From the cell containing the given text, extract its center point as [x, y] coordinate. 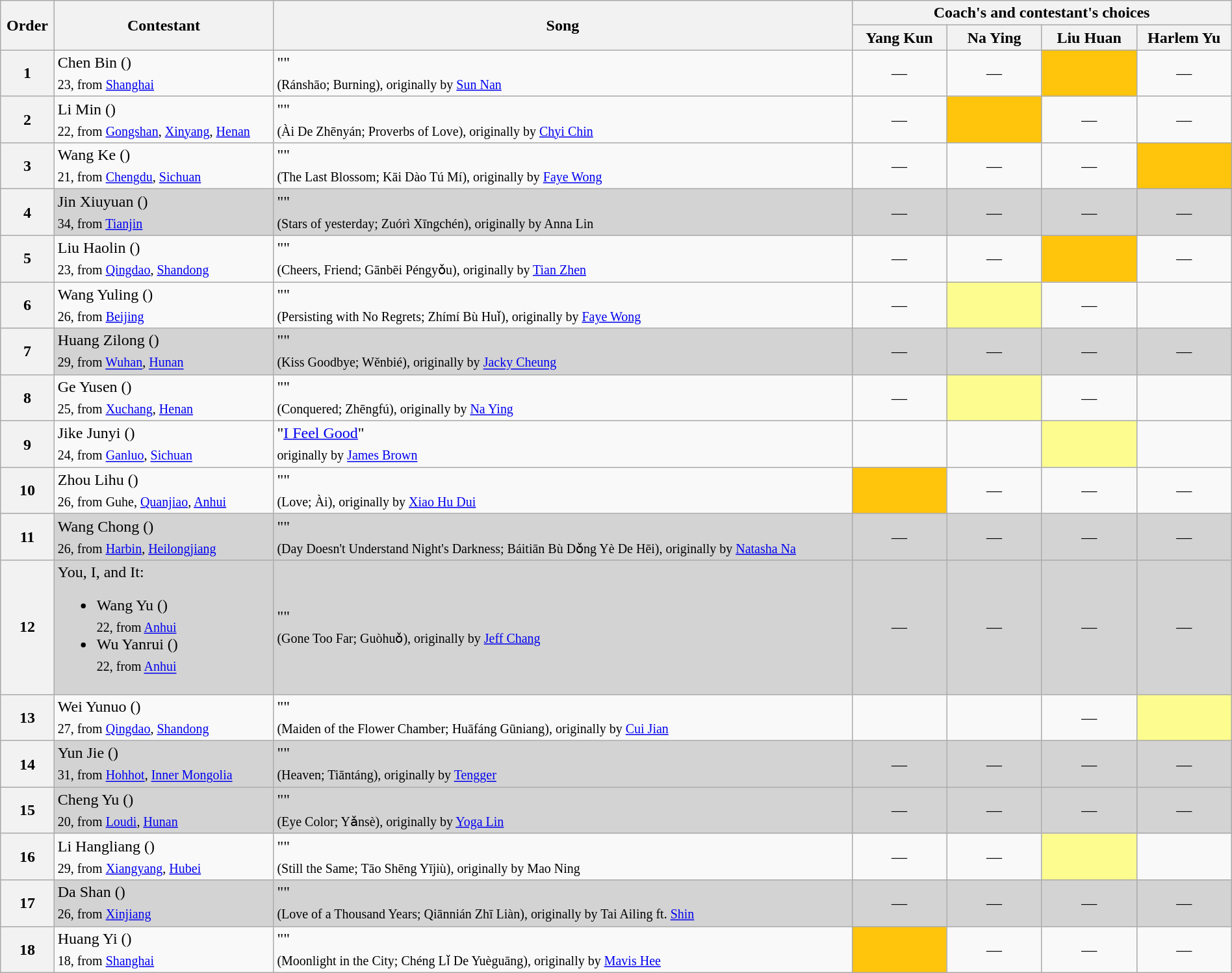
Li Min ()22, from Gongshan, Xinyang, Henan [164, 120]
Wang Yuling ()26, from Beijing [164, 305]
""(The Last Blossom; Kāi Dào Tú Mí), originally by Faye Wong [563, 166]
""(Love of a Thousand Years; Qiānnián Zhī Liàn), originally by Tai Ailing ft. Shin [563, 903]
4 [27, 212]
Na Ying [994, 38]
18 [27, 949]
7 [27, 351]
Da Shan ()26, from Xinjiang [164, 903]
17 [27, 903]
1 [27, 73]
Huang Zilong ()29, from Wuhan, Hunan [164, 351]
Order [27, 25]
""(Persisting with No Regrets; Zhímí Bù Huǐ), originally by Faye Wong [563, 305]
""(Conquered; Zhēngfú), originally by Na Ying [563, 398]
Wei Yunuo ()27, from Qingdao, Shandong [164, 718]
Harlem Yu [1184, 38]
Contestant [164, 25]
Zhou Lihu ()26, from Guhe, Quanjiao, Anhui [164, 490]
""(Eye Color; Yǎnsè), originally by Yoga Lin [563, 810]
3 [27, 166]
You, I, and It:Wang Yu ()22, from AnhuiWu Yanrui ()22, from Anhui [164, 628]
Yun Jie ()31, from Hohhot, Inner Mongolia [164, 764]
""(Stars of yesterday; Zuórì Xīngchén), originally by Anna Lin [563, 212]
Li Hangliang ()29, from Xiangyang, Hubei [164, 857]
Cheng Yu ()20, from Loudi, Hunan [164, 810]
6 [27, 305]
Liu Haolin ()23, from Qingdao, Shandong [164, 259]
Jike Junyi ()24, from Ganluo, Sichuan [164, 445]
Song [563, 25]
Coach's and contestant's choices [1042, 13]
Wang Ke ()21, from Chengdu, Sichuan [164, 166]
9 [27, 445]
16 [27, 857]
Yang Kun [899, 38]
Jin Xiuyuan ()34, from Tianjin [164, 212]
13 [27, 718]
""(Heaven; Tiāntáng), originally by Tengger [563, 764]
""(Moonlight in the City; Chéng Lǐ De Yuèguāng), originally by Mavis Hee [563, 949]
""(Ài De Zhēnyán; Proverbs of Love), originally by Chyi Chin [563, 120]
""(Cheers, Friend; Gānbēi Péngyǒu), originally by Tian Zhen [563, 259]
Huang Yi ()18, from Shanghai [164, 949]
""(Ránshāo; Burning), originally by Sun Nan [563, 73]
15 [27, 810]
"I Feel Good"originally by James Brown [563, 445]
Wang Chong ()26, from Harbin, Heilongjiang [164, 537]
12 [27, 628]
""(Kiss Goodbye; Wěnbié), originally by Jacky Cheung [563, 351]
14 [27, 764]
11 [27, 537]
Liu Huan [1089, 38]
8 [27, 398]
""(Day Doesn't Understand Night's Darkness; Báitiān Bù Dǒng Yè De Hēi), originally by Natasha Na [563, 537]
""(Maiden of the Flower Chamber; Huāfáng Gūniang), originally by Cui Jian [563, 718]
5 [27, 259]
Chen Bin ()23, from Shanghai [164, 73]
10 [27, 490]
""(Still the Same; Tāo Shēng Yījiù), originally by Mao Ning [563, 857]
""(Gone Too Far; Guòhuǒ), originally by Jeff Chang [563, 628]
2 [27, 120]
Ge Yusen ()25, from Xuchang, Henan [164, 398]
""(Love; Ài), originally by Xiao Hu Dui [563, 490]
